Scan for the cell matching the given text and deliver its (x, y) coordinate at center. 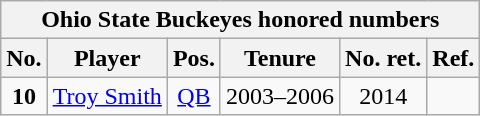
2003–2006 (280, 96)
QB (194, 96)
Ohio State Buckeyes honored numbers (240, 20)
No. (24, 58)
2014 (384, 96)
Tenure (280, 58)
Troy Smith (107, 96)
Pos. (194, 58)
10 (24, 96)
No. ret. (384, 58)
Ref. (454, 58)
Player (107, 58)
